Output the (X, Y) coordinate of the center of the cell containing the given text.  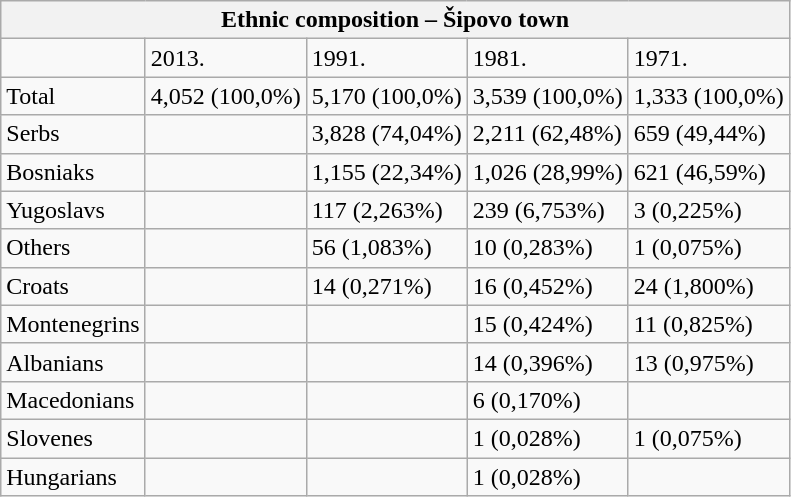
24 (1,800%) (708, 286)
1,026 (28,99%) (548, 172)
Hungarians (73, 477)
16 (0,452%) (548, 286)
Bosniaks (73, 172)
Albanians (73, 362)
3,539 (100,0%) (548, 96)
14 (0,271%) (386, 286)
Macedonians (73, 400)
3,828 (74,04%) (386, 134)
15 (0,424%) (548, 324)
2013. (226, 58)
1971. (708, 58)
6 (0,170%) (548, 400)
1981. (548, 58)
3 (0,225%) (708, 210)
239 (6,753%) (548, 210)
56 (1,083%) (386, 248)
13 (0,975%) (708, 362)
1991. (386, 58)
659 (49,44%) (708, 134)
4,052 (100,0%) (226, 96)
Serbs (73, 134)
Yugoslavs (73, 210)
Ethnic composition – Šipovo town (396, 20)
Total (73, 96)
11 (0,825%) (708, 324)
2,211 (62,48%) (548, 134)
Others (73, 248)
5,170 (100,0%) (386, 96)
621 (46,59%) (708, 172)
Montenegrins (73, 324)
Croats (73, 286)
Slovenes (73, 438)
10 (0,283%) (548, 248)
117 (2,263%) (386, 210)
1,155 (22,34%) (386, 172)
1,333 (100,0%) (708, 96)
14 (0,396%) (548, 362)
